Locate the cell with the specified text and output its (X, Y) center coordinate. 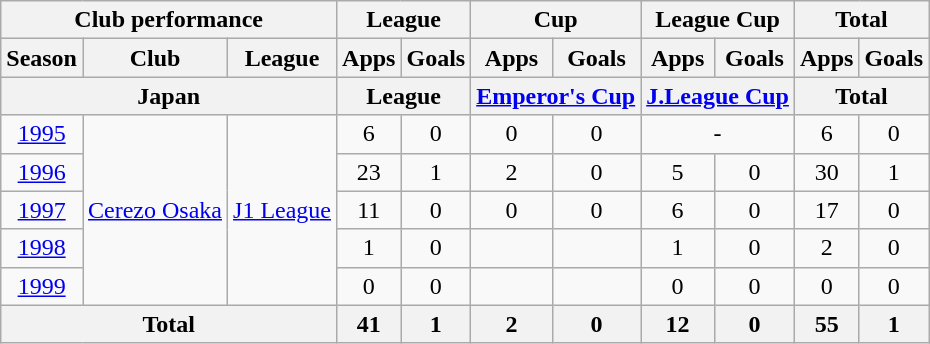
23 (369, 172)
5 (678, 172)
1996 (42, 172)
1999 (42, 286)
Cerezo Osaka (154, 210)
League Cup (718, 20)
Club (154, 58)
J1 League (282, 210)
1997 (42, 210)
Club performance (169, 20)
1998 (42, 248)
- (718, 134)
41 (369, 324)
Season (42, 58)
Japan (169, 96)
11 (369, 210)
12 (678, 324)
17 (826, 210)
Emperor's Cup (556, 96)
30 (826, 172)
55 (826, 324)
Cup (556, 20)
J.League Cup (718, 96)
1995 (42, 134)
